Return the (x, y) coordinate for the center point of the cell that contains the specified text.  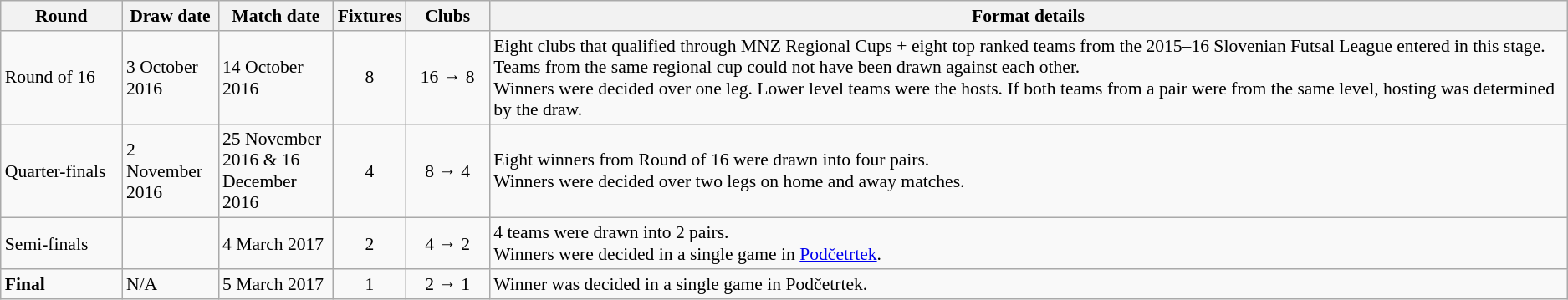
2 November 2016 (171, 171)
2 (370, 244)
2 → 1 (447, 284)
Draw date (171, 16)
Round of 16 (62, 78)
Format details (1028, 16)
8 → 4 (447, 171)
5 March 2017 (276, 284)
14 October 2016 (276, 78)
4 March 2017 (276, 244)
N/A (171, 284)
1 (370, 284)
Final (62, 284)
Match date (276, 16)
Fixtures (370, 16)
4 teams were drawn into 2 pairs.Winners were decided in a single game in Podčetrtek. (1028, 244)
16 → 8 (447, 78)
Round (62, 16)
Eight winners from Round of 16 were drawn into four pairs.Winners were decided over two legs on home and away matches. (1028, 171)
Winner was decided in a single game in Podčetrtek. (1028, 284)
3 October 2016 (171, 78)
Quarter-finals (62, 171)
25 November 2016 & 16 December 2016 (276, 171)
Semi-finals (62, 244)
4 (370, 171)
8 (370, 78)
4 → 2 (447, 244)
Clubs (447, 16)
